Return (x, y) of the center of cell containing provided text 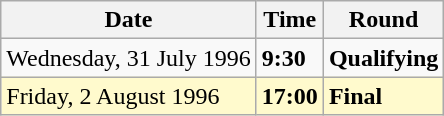
17:00 (290, 96)
9:30 (290, 58)
Date (129, 20)
Final (383, 96)
Time (290, 20)
Friday, 2 August 1996 (129, 96)
Wednesday, 31 July 1996 (129, 58)
Qualifying (383, 58)
Round (383, 20)
